Return [x, y] of the center of cell containing provided text 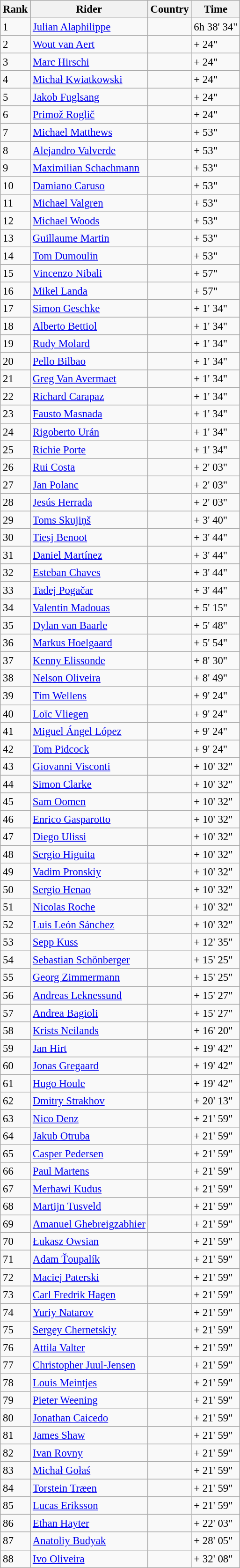
17 [15, 309]
+ 5' 54" [216, 643]
Tom Dumoulin [89, 256]
25 [15, 450]
85 [15, 1506]
Hugo Houle [89, 1083]
84 [15, 1488]
Yuriy Natarov [89, 1312]
Country [169, 9]
Miguel Ángel López [89, 731]
60 [15, 1066]
22 [15, 397]
87 [15, 1541]
62 [15, 1101]
+ 5' 15" [216, 608]
Damiano Caruso [89, 185]
Tim Wellens [89, 696]
Toms Skujiņš [89, 520]
Adam Ťoupalík [89, 1259]
Michał Gołaś [89, 1471]
Simon Geschke [89, 309]
18 [15, 326]
86 [15, 1524]
Primož Roglič [89, 115]
47 [15, 837]
Fausto Masnada [89, 414]
39 [15, 696]
Sepp Kuss [89, 942]
74 [15, 1312]
44 [15, 784]
Ivo Oliveira [89, 1559]
2 [15, 44]
Mikel Landa [89, 291]
Jan Hirt [89, 1048]
23 [15, 414]
10 [15, 185]
Carl Fredrik Hagen [89, 1294]
Anatoliy Budyak [89, 1541]
63 [15, 1118]
Paul Martens [89, 1171]
4 [15, 80]
16 [15, 291]
67 [15, 1189]
83 [15, 1471]
Jan Polanc [89, 485]
Jonas Gregaard [89, 1066]
38 [15, 679]
Lucas Eriksson [89, 1506]
Michael Woods [89, 221]
72 [15, 1277]
68 [15, 1206]
+ 28' 05" [216, 1541]
+ 8' 30" [216, 661]
Casper Pedersen [89, 1154]
51 [15, 907]
66 [15, 1171]
57 [15, 1013]
Luis León Sánchez [89, 925]
Ivan Rovny [89, 1453]
Richie Porte [89, 450]
59 [15, 1048]
Ethan Hayter [89, 1524]
76 [15, 1347]
Tadej Pogačar [89, 591]
6 [15, 115]
Diego Ulissi [89, 837]
Guillaume Martin [89, 238]
Sergio Henao [89, 890]
+ 5' 48" [216, 626]
41 [15, 731]
15 [15, 274]
58 [15, 1030]
+ 16' 20" [216, 1030]
Sebastian Schönberger [89, 960]
Loïc Vliegen [89, 714]
35 [15, 626]
7 [15, 133]
6h 38' 34" [216, 27]
46 [15, 819]
+ 32' 08" [216, 1559]
49 [15, 872]
Daniel Martínez [89, 555]
Enrico Gasparotto [89, 819]
Krists Neilands [89, 1030]
Michael Matthews [89, 133]
28 [15, 503]
+ 20' 13" [216, 1101]
Nelson Oliveira [89, 679]
Alberto Bettiol [89, 326]
56 [15, 995]
Jakub Otruba [89, 1136]
40 [15, 714]
55 [15, 978]
Vincenzo Nibali [89, 274]
Amanuel Ghebreigzabhier [89, 1224]
65 [15, 1154]
82 [15, 1453]
24 [15, 432]
8 [15, 150]
27 [15, 485]
Christopher Juul-Jensen [89, 1365]
Rudy Molard [89, 344]
21 [15, 379]
88 [15, 1559]
61 [15, 1083]
Andrea Bagioli [89, 1013]
Attila Valter [89, 1347]
69 [15, 1224]
Nico Denz [89, 1118]
64 [15, 1136]
Michael Valgren [89, 203]
Time [216, 9]
Markus Hoelgaard [89, 643]
36 [15, 643]
70 [15, 1242]
Dylan van Baarle [89, 626]
26 [15, 467]
29 [15, 520]
Rui Costa [89, 467]
73 [15, 1294]
11 [15, 203]
14 [15, 256]
Kenny Elissonde [89, 661]
13 [15, 238]
37 [15, 661]
78 [15, 1383]
Vadim Pronskiy [89, 872]
34 [15, 608]
Sergio Higuita [89, 854]
Rigoberto Urán [89, 432]
81 [15, 1435]
48 [15, 854]
54 [15, 960]
Alejandro Valverde [89, 150]
+ 12' 35" [216, 942]
Maciej Paterski [89, 1277]
75 [15, 1330]
+ 22' 03" [216, 1524]
Tiesj Benoot [89, 538]
Rider [89, 9]
50 [15, 890]
Julian Alaphilippe [89, 27]
32 [15, 573]
Giovanni Visconti [89, 766]
James Shaw [89, 1435]
53 [15, 942]
Georg Zimmermann [89, 978]
33 [15, 591]
20 [15, 362]
+ 8' 49" [216, 679]
Jakob Fuglsang [89, 97]
45 [15, 802]
Pieter Weening [89, 1400]
30 [15, 538]
Marc Hirschi [89, 62]
5 [15, 97]
Martijn Tusveld [89, 1206]
Merhawi Kudus [89, 1189]
42 [15, 749]
Jesús Herrada [89, 503]
Nicolas Roche [89, 907]
1 [15, 27]
Łukasz Owsian [89, 1242]
3 [15, 62]
Rank [15, 9]
12 [15, 221]
Michał Kwiatkowski [89, 80]
31 [15, 555]
43 [15, 766]
71 [15, 1259]
Louis Meintjes [89, 1383]
77 [15, 1365]
9 [15, 168]
80 [15, 1418]
+ 3' 40" [216, 520]
Simon Clarke [89, 784]
Tom Pidcock [89, 749]
Pello Bilbao [89, 362]
Dmitry Strakhov [89, 1101]
Jonathan Caicedo [89, 1418]
Wout van Aert [89, 44]
Andreas Leknessund [89, 995]
79 [15, 1400]
Richard Carapaz [89, 397]
Greg Van Avermaet [89, 379]
Sam Oomen [89, 802]
19 [15, 344]
Valentin Madouas [89, 608]
52 [15, 925]
Esteban Chaves [89, 573]
Torstein Træen [89, 1488]
Sergey Chernetskiy [89, 1330]
Maximilian Schachmann [89, 168]
